Provide the [x, y] coordinate of the cell's center where the given text is located.  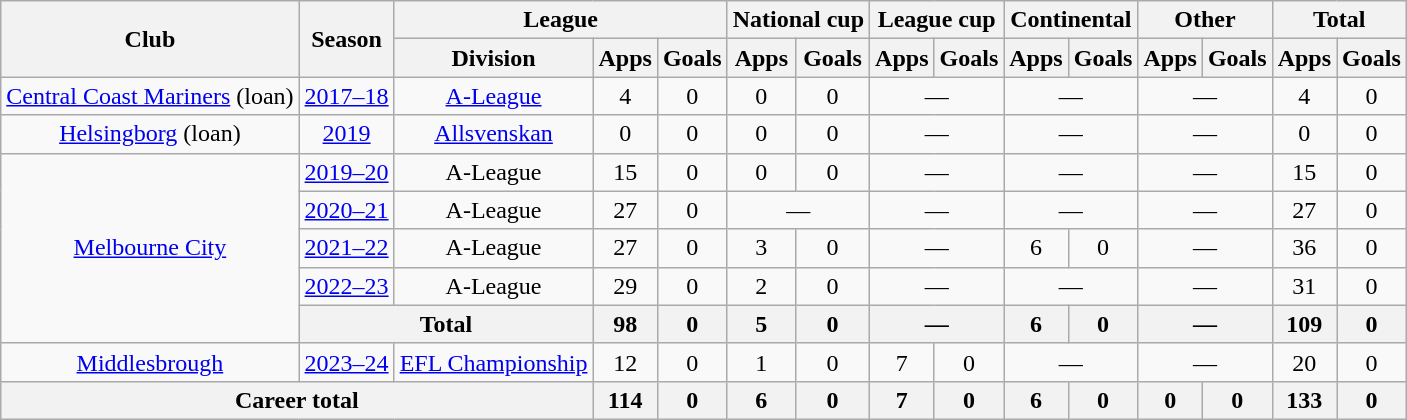
133 [1304, 400]
12 [625, 362]
Division [494, 58]
2023–24 [346, 362]
114 [625, 400]
36 [1304, 248]
2 [761, 286]
20 [1304, 362]
Club [150, 39]
31 [1304, 286]
2021–22 [346, 248]
1 [761, 362]
Other [1205, 20]
Season [346, 39]
2019–20 [346, 172]
2017–18 [346, 96]
Helsingborg (loan) [150, 134]
2019 [346, 134]
Middlesbrough [150, 362]
Continental [1071, 20]
League cup [937, 20]
2022–23 [346, 286]
2020–21 [346, 210]
98 [625, 324]
3 [761, 248]
Central Coast Mariners (loan) [150, 96]
29 [625, 286]
National cup [798, 20]
Career total [297, 400]
Melbourne City [150, 248]
League [560, 20]
5 [761, 324]
Allsvenskan [494, 134]
EFL Championship [494, 362]
109 [1304, 324]
